Return [X, Y] of the center of cell containing provided text 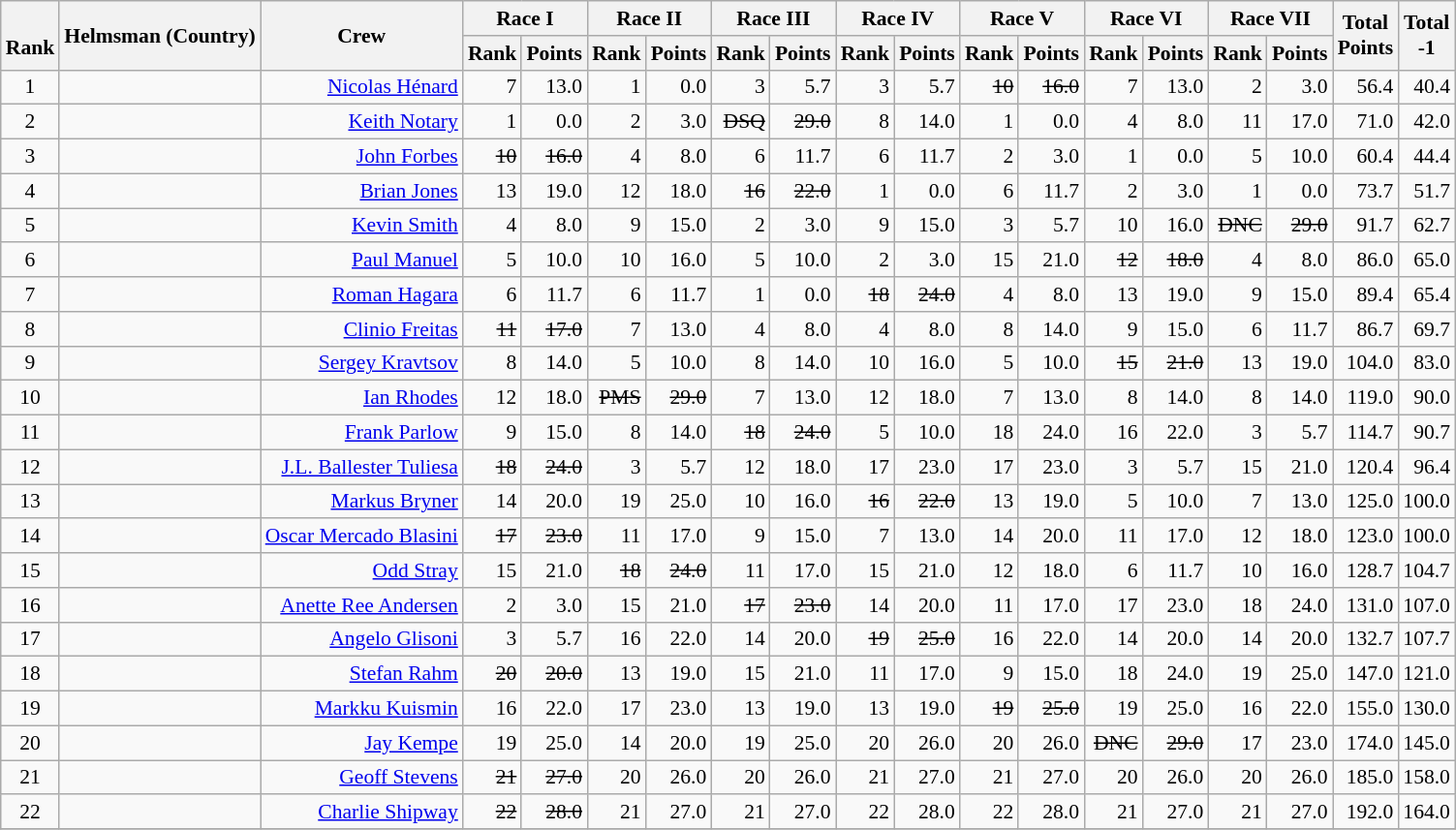
130.0 [1426, 709]
107.0 [1426, 605]
Jay Kempe [362, 743]
Charlie Shipway [362, 813]
65.4 [1426, 294]
Race I [525, 18]
73.7 [1366, 191]
83.0 [1426, 363]
65.0 [1426, 261]
123.0 [1366, 537]
44.4 [1426, 157]
Race VII [1270, 18]
Stefan Rahm [362, 674]
119.0 [1366, 398]
Frank Parlow [362, 433]
90.7 [1426, 433]
Brian Jones [362, 191]
Markus Bryner [362, 502]
40.4 [1426, 87]
107.7 [1426, 639]
DSQ [740, 122]
86.7 [1366, 329]
120.4 [1366, 467]
125.0 [1366, 502]
Anette Ree Andersen [362, 605]
62.7 [1426, 226]
Markku Kuismin [362, 709]
Race V [1022, 18]
Total Points [1366, 35]
145.0 [1426, 743]
121.0 [1426, 674]
69.7 [1426, 329]
42.0 [1426, 122]
104.7 [1426, 570]
Race III [773, 18]
132.7 [1366, 639]
185.0 [1366, 778]
Crew [362, 35]
Kevin Smith [362, 226]
114.7 [1366, 433]
89.4 [1366, 294]
147.0 [1366, 674]
Total-1 [1426, 35]
90.0 [1426, 398]
104.0 [1366, 363]
Odd Stray [362, 570]
60.4 [1366, 157]
Clinio Freitas [362, 329]
131.0 [1366, 605]
Nicolas Hénard [362, 87]
Race VI [1146, 18]
Sergey Kravtsov [362, 363]
Geoff Stevens [362, 778]
192.0 [1366, 813]
155.0 [1366, 709]
J.L. Ballester Tuliesa [362, 467]
91.7 [1366, 226]
Roman Hagara [362, 294]
Race II [649, 18]
PMS [616, 398]
John Forbes [362, 157]
Ian Rhodes [362, 398]
71.0 [1366, 122]
Angelo Glisoni [362, 639]
Paul Manuel [362, 261]
174.0 [1366, 743]
Helmsman (Country) [159, 35]
96.4 [1426, 467]
164.0 [1426, 813]
56.4 [1366, 87]
86.0 [1366, 261]
Race IV [898, 18]
128.7 [1366, 570]
Keith Notary [362, 122]
Oscar Mercado Blasini [362, 537]
158.0 [1426, 778]
51.7 [1426, 191]
